Detect which cell encompasses the target text, then output its [X, Y] center coordinate. 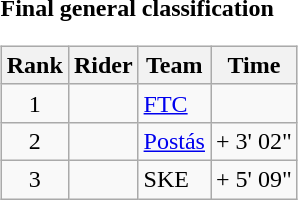
2 [34, 141]
Time [254, 65]
SKE [174, 179]
FTC [174, 103]
3 [34, 179]
Rider [103, 65]
+ 5' 09" [254, 179]
Team [174, 65]
1 [34, 103]
Postás [174, 141]
+ 3' 02" [254, 141]
Rank [34, 65]
